Provide the (x, y) coordinate of the cell's center where the given text is located.  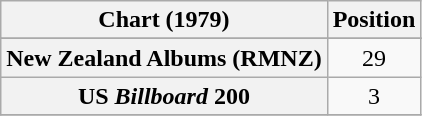
US Billboard 200 (164, 96)
New Zealand Albums (RMNZ) (164, 58)
3 (374, 96)
29 (374, 58)
Chart (1979) (164, 20)
Position (374, 20)
